For the text-containing cell, return its midpoint in [X, Y] coordinate format. 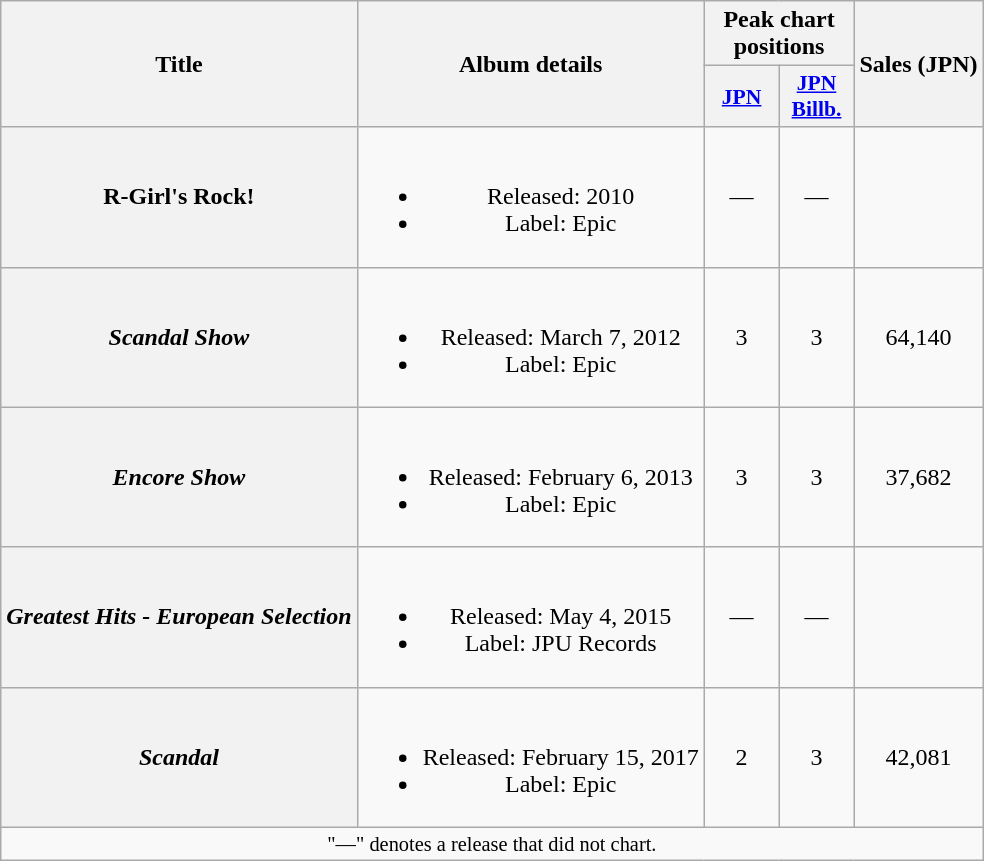
2 [742, 757]
JPN Billb. [816, 96]
42,081 [918, 757]
R-Girl's Rock! [179, 197]
Scandal [179, 757]
Released: May 4, 2015Label: JPU Records [530, 617]
Greatest Hits - European Selection [179, 617]
Released: March 7, 2012Label: Epic [530, 337]
Title [179, 64]
Album details [530, 64]
Released: 2010Label: Epic [530, 197]
Encore Show [179, 477]
Peak chart positions [779, 34]
37,682 [918, 477]
64,140 [918, 337]
Released: February 15, 2017Label: Epic [530, 757]
"—" denotes a release that did not chart. [492, 844]
Sales (JPN) [918, 64]
Released: February 6, 2013Label: Epic [530, 477]
JPN [742, 96]
Scandal Show [179, 337]
